Output the (x, y) coordinate of the center of the cell containing the given text.  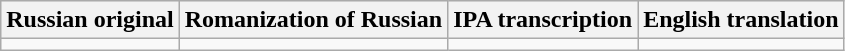
English translation (741, 20)
Russian original (90, 20)
IPA transcription (543, 20)
Romanization of Russian (313, 20)
